Detect which cell encompasses the target text, then output its [X, Y] center coordinate. 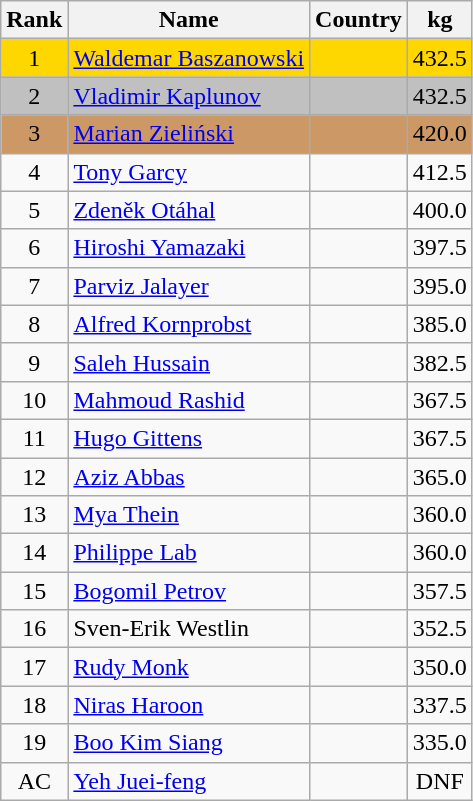
350.0 [440, 667]
11 [34, 438]
Waldemar Baszanowski [189, 58]
Yeh Juei-feng [189, 781]
365.0 [440, 477]
17 [34, 667]
412.5 [440, 172]
420.0 [440, 134]
Mahmoud Rashid [189, 400]
1 [34, 58]
12 [34, 477]
400.0 [440, 210]
357.5 [440, 591]
335.0 [440, 743]
13 [34, 515]
Vladimir Kaplunov [189, 96]
Niras Haroon [189, 705]
382.5 [440, 362]
Sven-Erik Westlin [189, 629]
Tony Garcy [189, 172]
Parviz Jalayer [189, 286]
Boo Kim Siang [189, 743]
2 [34, 96]
Bogomil Petrov [189, 591]
AC [34, 781]
9 [34, 362]
Rank [34, 20]
kg [440, 20]
337.5 [440, 705]
Philippe Lab [189, 553]
Saleh Hussain [189, 362]
Hiroshi Yamazaki [189, 248]
Name [189, 20]
6 [34, 248]
385.0 [440, 324]
Zdeněk Otáhal [189, 210]
Mya Thein [189, 515]
395.0 [440, 286]
15 [34, 591]
3 [34, 134]
Country [359, 20]
5 [34, 210]
Hugo Gittens [189, 438]
397.5 [440, 248]
Alfred Kornprobst [189, 324]
4 [34, 172]
14 [34, 553]
Marian Zieliński [189, 134]
Rudy Monk [189, 667]
DNF [440, 781]
Aziz Abbas [189, 477]
16 [34, 629]
19 [34, 743]
10 [34, 400]
18 [34, 705]
8 [34, 324]
7 [34, 286]
352.5 [440, 629]
